Pinpoint the cell where the given text exists, returning its (X, Y) midpoint coordinate. 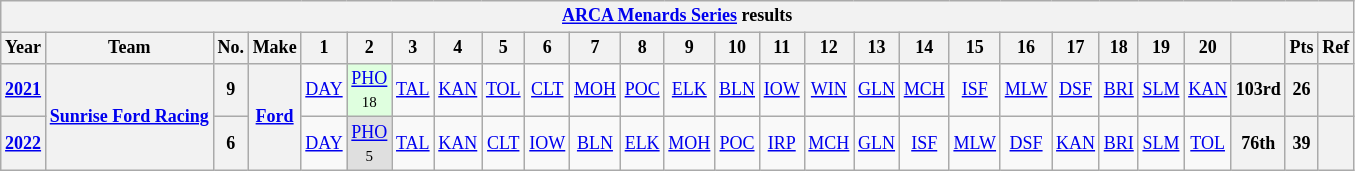
26 (1302, 90)
PHO5 (370, 144)
19 (1161, 48)
17 (1076, 48)
No. (230, 48)
3 (413, 48)
2022 (24, 144)
4 (458, 48)
WIN (829, 90)
15 (974, 48)
Ford (274, 116)
2 (370, 48)
7 (596, 48)
IRP (782, 144)
5 (504, 48)
16 (1026, 48)
1 (324, 48)
Year (24, 48)
11 (782, 48)
Make (274, 48)
Ref (1336, 48)
Team (129, 48)
20 (1208, 48)
ARCA Menards Series results (678, 16)
18 (1118, 48)
13 (877, 48)
2021 (24, 90)
14 (924, 48)
39 (1302, 144)
103rd (1258, 90)
10 (738, 48)
76th (1258, 144)
12 (829, 48)
8 (642, 48)
PHO18 (370, 90)
Pts (1302, 48)
Sunrise Ford Racing (129, 116)
